Pinpoint the cell where the given text exists, returning its (X, Y) midpoint coordinate. 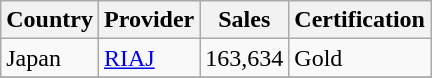
Provider (148, 20)
Japan (50, 58)
Certification (360, 20)
Sales (244, 20)
RIAJ (148, 58)
Country (50, 20)
Gold (360, 58)
163,634 (244, 58)
